Search for the cell housing the specified text and yield its [X, Y] center coordinate. 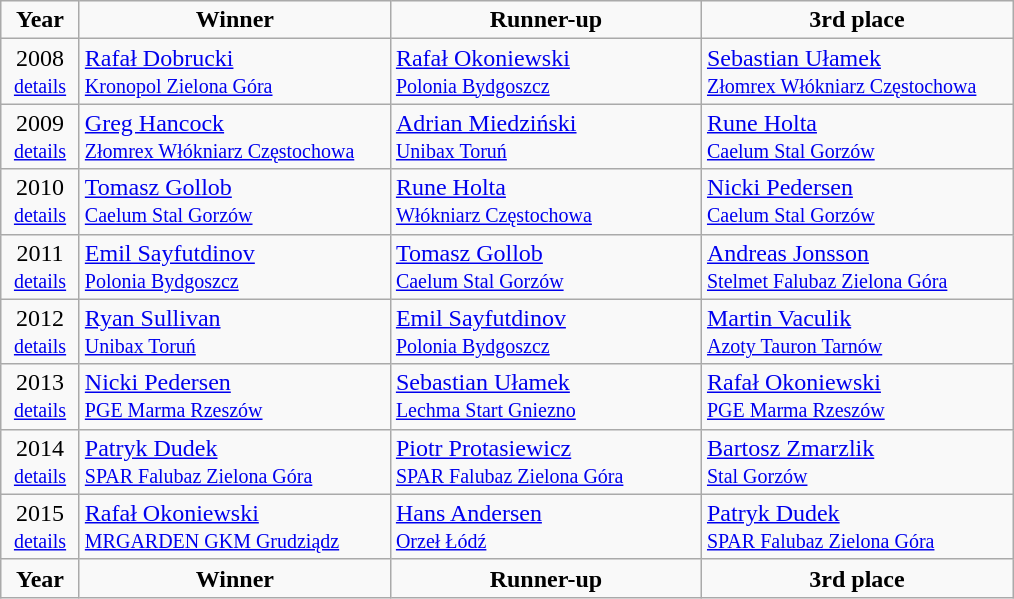
Nicki Pedersen Caelum Stal Gorzów [856, 202]
Rafał Dobrucki Kronopol Zielona Góra [234, 72]
2014 details [40, 462]
Martin Vaculik Azoty Tauron Tarnów [856, 332]
Rune Holta Włókniarz Częstochowa [546, 202]
Nicki Pedersen PGE Marma Rzeszów [234, 396]
2009 details [40, 136]
Andreas Jonsson Stelmet Falubaz Zielona Góra [856, 266]
Greg Hancock Złomrex Włókniarz Częstochowa [234, 136]
2013 details [40, 396]
2011 details [40, 266]
Rafał Okoniewski MRGARDEN GKM Grudziądz [234, 526]
Sebastian Ułamek Złomrex Włókniarz Częstochowa [856, 72]
Rafał Okoniewski PGE Marma Rzeszów [856, 396]
2012 details [40, 332]
Ryan Sullivan Unibax Toruń [234, 332]
Bartosz Zmarzlik Stal Gorzów [856, 462]
Rafał Okoniewski Polonia Bydgoszcz [546, 72]
Rune Holta Caelum Stal Gorzów [856, 136]
Hans Andersen Orzeł Łódź [546, 526]
Piotr Protasiewicz SPAR Falubaz Zielona Góra [546, 462]
Adrian Miedziński Unibax Toruń [546, 136]
2015 details [40, 526]
2010 details [40, 202]
2008 details [40, 72]
Sebastian Ułamek Lechma Start Gniezno [546, 396]
